Return [X, Y] of the center of cell containing provided text 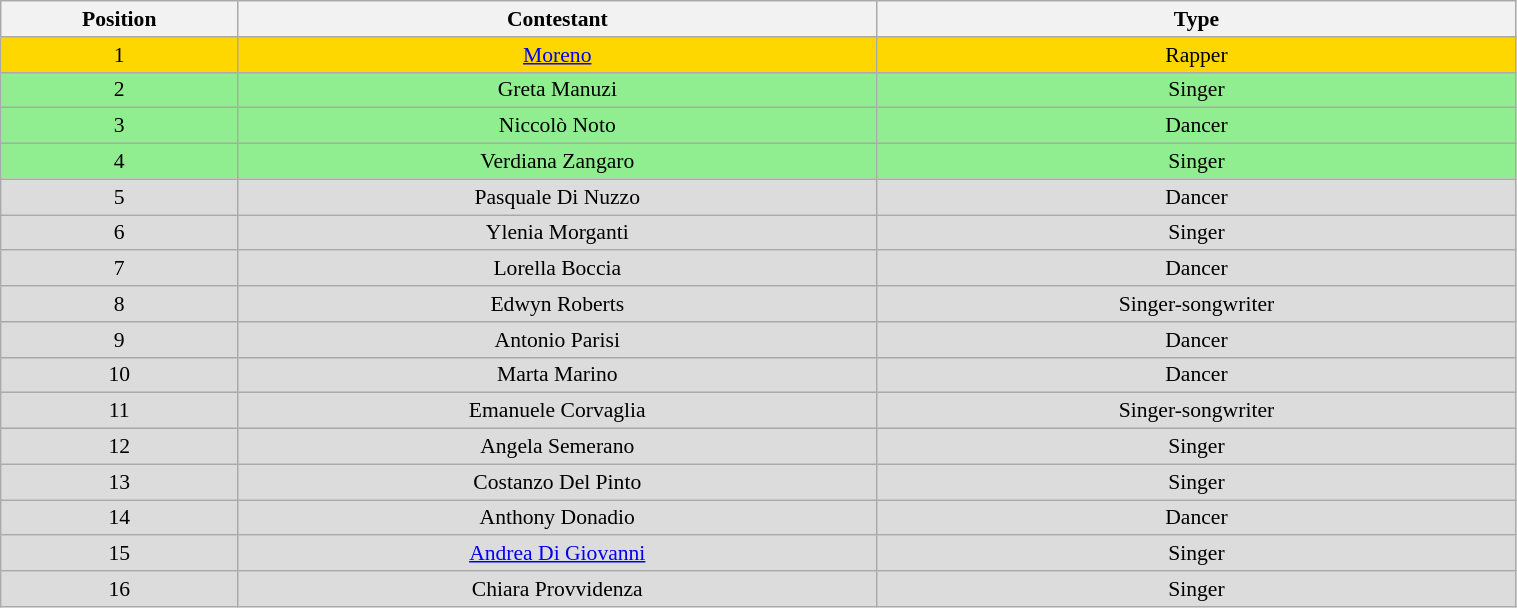
Contestant [558, 19]
Chiara Provvidenza [558, 589]
Edwyn Roberts [558, 304]
7 [120, 269]
Pasquale Di Nuzzo [558, 197]
16 [120, 589]
10 [120, 375]
12 [120, 447]
Costanzo Del Pinto [558, 482]
Verdiana Zangaro [558, 162]
Niccolò Noto [558, 126]
Greta Manuzi [558, 90]
Angela Semerano [558, 447]
Lorella Boccia [558, 269]
1 [120, 55]
5 [120, 197]
8 [120, 304]
14 [120, 518]
Position [120, 19]
4 [120, 162]
Moreno [558, 55]
Emanuele Corvaglia [558, 411]
Rapper [1196, 55]
2 [120, 90]
Marta Marino [558, 375]
3 [120, 126]
Antonio Parisi [558, 340]
11 [120, 411]
9 [120, 340]
6 [120, 233]
Type [1196, 19]
15 [120, 554]
13 [120, 482]
Anthony Donadio [558, 518]
Ylenia Morganti [558, 233]
Andrea Di Giovanni [558, 554]
